Extract the (X, Y) coordinate from the center of the cell holding the provided text.  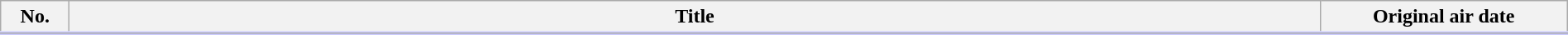
Original air date (1444, 17)
Title (695, 17)
No. (35, 17)
